Detect which cell encompasses the target text, then output its (X, Y) center coordinate. 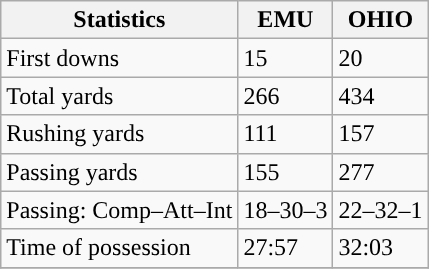
32:03 (380, 248)
Statistics (120, 20)
Passing yards (120, 172)
434 (380, 96)
Total yards (120, 96)
18–30–3 (286, 210)
Rushing yards (120, 134)
157 (380, 134)
266 (286, 96)
277 (380, 172)
OHIO (380, 20)
111 (286, 134)
Passing: Comp–Att–Int (120, 210)
15 (286, 58)
EMU (286, 20)
Time of possession (120, 248)
20 (380, 58)
27:57 (286, 248)
First downs (120, 58)
155 (286, 172)
22–32–1 (380, 210)
